Detect which cell encompasses the target text, then output its [X, Y] center coordinate. 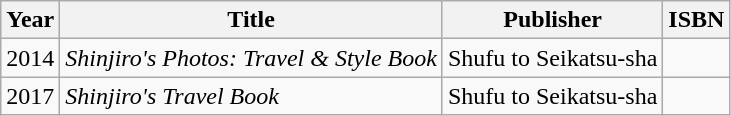
2014 [30, 58]
Title [252, 20]
Publisher [552, 20]
Year [30, 20]
Shinjiro's Photos: Travel & Style Book [252, 58]
ISBN [696, 20]
Shinjiro's Travel Book [252, 96]
2017 [30, 96]
